Scan for the cell matching the given text and deliver its [x, y] coordinate at center. 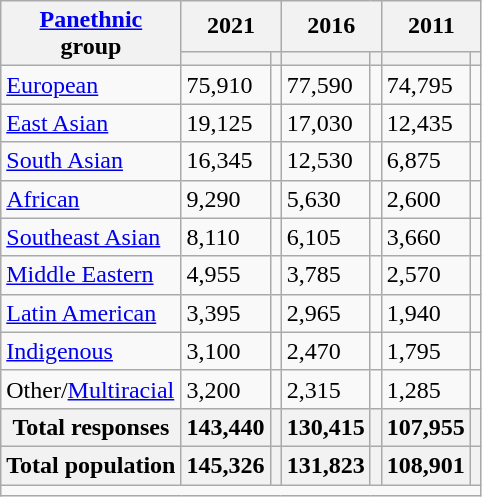
3,395 [226, 313]
African [91, 199]
6,105 [326, 237]
East Asian [91, 123]
130,415 [326, 427]
2,965 [326, 313]
Southeast Asian [91, 237]
131,823 [326, 465]
12,530 [326, 161]
17,030 [326, 123]
145,326 [226, 465]
Total responses [91, 427]
19,125 [226, 123]
2,470 [326, 351]
77,590 [326, 85]
143,440 [226, 427]
Other/Multiracial [91, 389]
2,315 [326, 389]
2011 [431, 26]
9,290 [226, 199]
European [91, 85]
Panethnicgroup [91, 34]
1,285 [426, 389]
2,600 [426, 199]
Indigenous [91, 351]
6,875 [426, 161]
2,570 [426, 275]
5,630 [326, 199]
Latin American [91, 313]
8,110 [226, 237]
3,660 [426, 237]
1,795 [426, 351]
1,940 [426, 313]
4,955 [226, 275]
2021 [231, 26]
74,795 [426, 85]
16,345 [226, 161]
Middle Eastern [91, 275]
3,100 [226, 351]
3,785 [326, 275]
Total population [91, 465]
South Asian [91, 161]
108,901 [426, 465]
12,435 [426, 123]
107,955 [426, 427]
3,200 [226, 389]
75,910 [226, 85]
2016 [331, 26]
